Identify which cell holds the provided text, then report its [x, y] central coordinate. 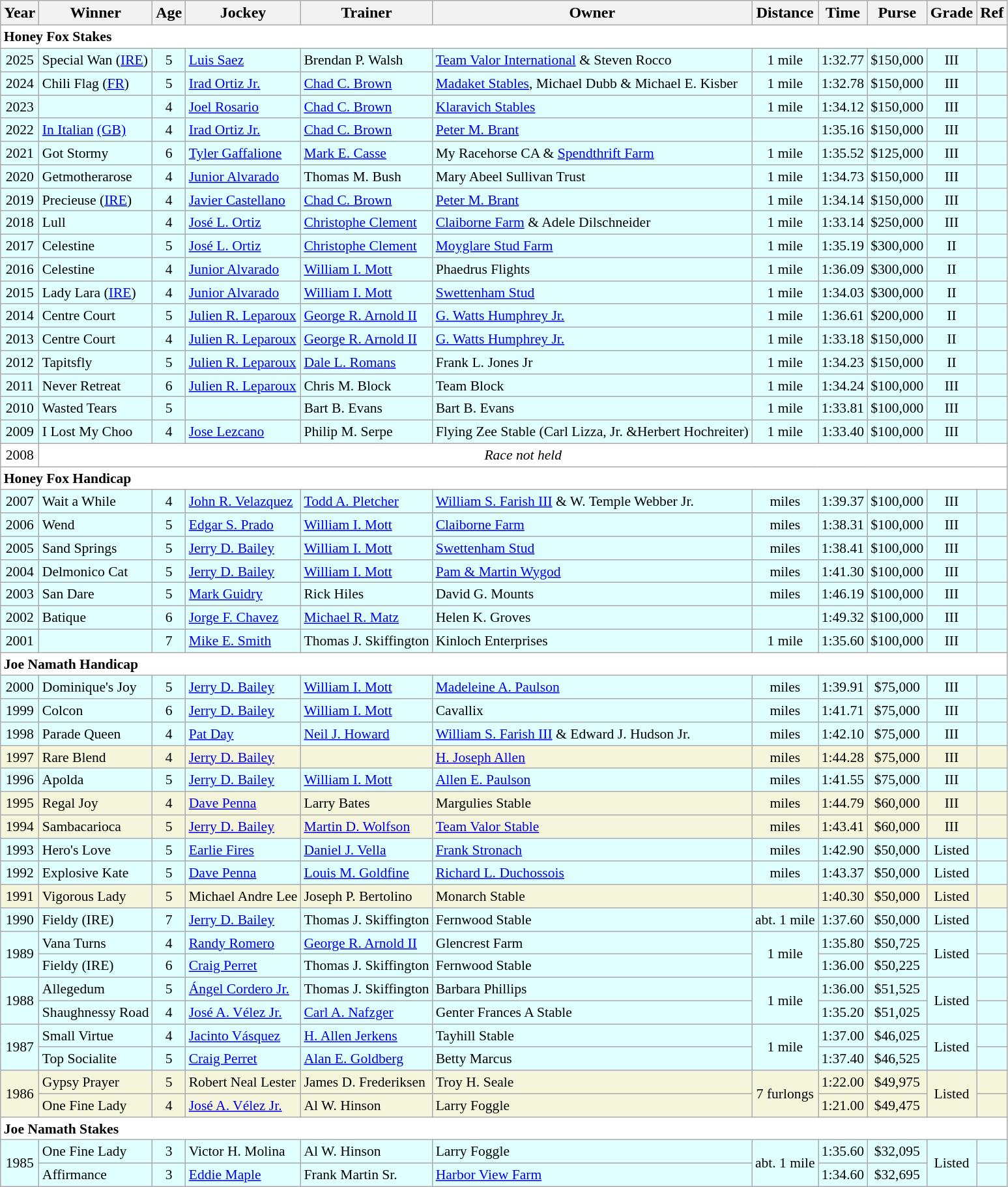
Pat Day [244, 734]
Thomas M. Bush [366, 177]
Precieuse (IRE) [96, 199]
Team Valor International & Steven Rocco [592, 60]
Richard L. Duchossois [592, 873]
Jorge F. Chavez [244, 617]
Colcon [96, 711]
Carl A. Nafzger [366, 1012]
2017 [20, 246]
Mary Abeel Sullivan Trust [592, 177]
James D. Frederiksen [366, 1082]
2009 [20, 432]
2022 [20, 130]
1:21.00 [843, 1106]
$32,095 [897, 1152]
Delmonico Cat [96, 571]
Trainer [366, 13]
Madeleine A. Paulson [592, 687]
2005 [20, 548]
1:33.40 [843, 432]
Mike E. Smith [244, 641]
2019 [20, 199]
1:37.40 [843, 1059]
2000 [20, 687]
Never Retreat [96, 385]
1989 [20, 954]
Shaughnessy Road [96, 1012]
San Dare [96, 594]
Top Socialite [96, 1059]
Wend [96, 525]
Parade Queen [96, 734]
2002 [20, 617]
Victor H. Molina [244, 1152]
H. Joseph Allen [592, 757]
Madaket Stables, Michael Dubb & Michael E. Kisber [592, 83]
Distance [785, 13]
1:33.14 [843, 223]
Got Stormy [96, 153]
Vigorous Lady [96, 896]
Daniel J. Vella [366, 850]
1:41.30 [843, 571]
Jacinto Vásquez [244, 1036]
2023 [20, 107]
Joe Namath Handicap [504, 664]
Randy Romero [244, 943]
1:44.79 [843, 803]
1998 [20, 734]
Allegedum [96, 989]
Robert Neal Lester [244, 1082]
2004 [20, 571]
1:42.90 [843, 850]
Moyglare Stud Farm [592, 246]
2011 [20, 385]
1:39.37 [843, 501]
Harbor View Farm [592, 1175]
2013 [20, 339]
Klaravich Stables [592, 107]
1:33.18 [843, 339]
1:36.09 [843, 269]
1988 [20, 1000]
Getmotherarose [96, 177]
John R. Velazquez [244, 501]
William S. Farish III & Edward J. Hudson Jr. [592, 734]
$51,525 [897, 989]
2025 [20, 60]
Chris M. Block [366, 385]
1:34.24 [843, 385]
Edgar S. Prado [244, 525]
$46,525 [897, 1059]
1:35.19 [843, 246]
William S. Farish III & W. Temple Webber Jr. [592, 501]
1:46.19 [843, 594]
Rick Hiles [366, 594]
1:33.81 [843, 409]
Neil J. Howard [366, 734]
Frank Martin Sr. [366, 1175]
Brendan P. Walsh [366, 60]
1:36.61 [843, 315]
1996 [20, 780]
Batique [96, 617]
2007 [20, 501]
1:34.03 [843, 293]
Genter Frances A Stable [592, 1012]
Sand Springs [96, 548]
1:22.00 [843, 1082]
2001 [20, 641]
1:34.12 [843, 107]
Tyler Gaffalione [244, 153]
Philip M. Serpe [366, 432]
1986 [20, 1094]
1:37.60 [843, 920]
Team Block [592, 385]
Sambacarioca [96, 827]
Ref [992, 13]
1995 [20, 803]
In Italian (GB) [96, 130]
Helen K. Groves [592, 617]
Explosive Kate [96, 873]
2015 [20, 293]
1992 [20, 873]
1999 [20, 711]
Lady Lara (IRE) [96, 293]
Honey Fox Stakes [504, 37]
Kinloch Enterprises [592, 641]
$49,475 [897, 1106]
1985 [20, 1163]
Joel Rosario [244, 107]
Owner [592, 13]
Pam & Martin Wygod [592, 571]
Race not held [523, 455]
Hero's Love [96, 850]
2016 [20, 269]
Michael R. Matz [366, 617]
Michael Andre Lee [244, 896]
1:41.71 [843, 711]
$46,025 [897, 1036]
Claiborne Farm & Adele Dilschneider [592, 223]
$51,025 [897, 1012]
Luis Saez [244, 60]
Jose Lezcano [244, 432]
Affirmance [96, 1175]
1:34.60 [843, 1175]
1:38.31 [843, 525]
Small Virtue [96, 1036]
Winner [96, 13]
$50,725 [897, 943]
2012 [20, 362]
Frank L. Jones Jr [592, 362]
Earlie Fires [244, 850]
Chili Flag (FR) [96, 83]
Alan E. Goldberg [366, 1059]
Rare Blend [96, 757]
1:34.14 [843, 199]
Todd A. Pletcher [366, 501]
1987 [20, 1047]
2021 [20, 153]
1:43.37 [843, 873]
Dominique's Joy [96, 687]
Flying Zee Stable (Carl Lizza, Jr. &Herbert Hochreiter) [592, 432]
$50,225 [897, 966]
Special Wan (IRE) [96, 60]
Apolda [96, 780]
2006 [20, 525]
1:35.52 [843, 153]
$250,000 [897, 223]
1:42.10 [843, 734]
1:32.77 [843, 60]
Ángel Cordero Jr. [244, 989]
Purse [897, 13]
1:43.41 [843, 827]
Vana Turns [96, 943]
1:34.23 [843, 362]
Regal Joy [96, 803]
$32,695 [897, 1175]
Larry Bates [366, 803]
Wait a While [96, 501]
Wasted Tears [96, 409]
1:37.00 [843, 1036]
Frank Stronach [592, 850]
2020 [20, 177]
Claiborne Farm [592, 525]
My Racehorse CA & Spendthrift Farm [592, 153]
Mark E. Casse [366, 153]
Mark Guidry [244, 594]
$200,000 [897, 315]
Team Valor Stable [592, 827]
1:35.80 [843, 943]
Tapitsfly [96, 362]
Louis M. Goldfine [366, 873]
1:49.32 [843, 617]
1:39.91 [843, 687]
I Lost My Choo [96, 432]
1991 [20, 896]
1:38.41 [843, 548]
Glencrest Farm [592, 943]
1:32.78 [843, 83]
Tayhill Stable [592, 1036]
Joseph P. Bertolino [366, 896]
2010 [20, 409]
Time [843, 13]
David G. Mounts [592, 594]
Year [20, 13]
Jockey [244, 13]
2024 [20, 83]
Barbara Phillips [592, 989]
1:44.28 [843, 757]
1997 [20, 757]
1990 [20, 920]
Monarch Stable [592, 896]
Lull [96, 223]
Allen E. Paulson [592, 780]
Grade [951, 13]
1:35.20 [843, 1012]
1:40.30 [843, 896]
Gypsy Prayer [96, 1082]
1994 [20, 827]
1:34.73 [843, 177]
Phaedrus Flights [592, 269]
Betty Marcus [592, 1059]
$125,000 [897, 153]
1:41.55 [843, 780]
Eddie Maple [244, 1175]
Margulies Stable [592, 803]
Age [169, 13]
1993 [20, 850]
Honey Fox Handicap [504, 478]
H. Allen Jerkens [366, 1036]
2018 [20, 223]
2003 [20, 594]
$49,975 [897, 1082]
Troy H. Seale [592, 1082]
Joe Namath Stakes [504, 1128]
Javier Castellano [244, 199]
2014 [20, 315]
Martin D. Wolfson [366, 827]
7 furlongs [785, 1094]
Cavallix [592, 711]
Dale L. Romans [366, 362]
2008 [20, 455]
1:35.16 [843, 130]
